Find where the given text appears and provide that cell's center as [X, Y] coordinate. 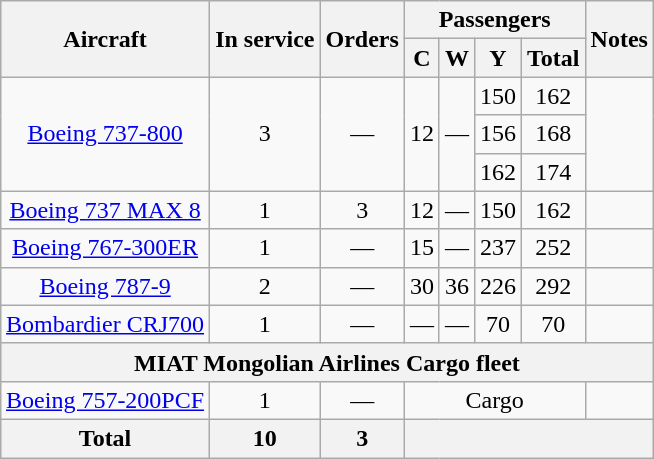
Aircraft [106, 39]
Bombardier CRJ700 [106, 324]
226 [498, 286]
Orders [362, 39]
C [422, 58]
252 [554, 248]
156 [498, 134]
Notes [619, 39]
174 [554, 172]
292 [554, 286]
Boeing 787-9 [106, 286]
36 [456, 286]
168 [554, 134]
Passengers [494, 20]
In service [265, 39]
15 [422, 248]
W [456, 58]
2 [265, 286]
Cargo [494, 400]
Boeing 737-800 [106, 134]
MIAT Mongolian Airlines Cargo fleet [328, 362]
Y [498, 58]
30 [422, 286]
237 [498, 248]
Boeing 757-200PCF [106, 400]
Boeing 737 MAX 8 [106, 210]
Boeing 767-300ER [106, 248]
10 [265, 438]
